Provide the (X, Y) coordinate of the cell's center where the given text is located.  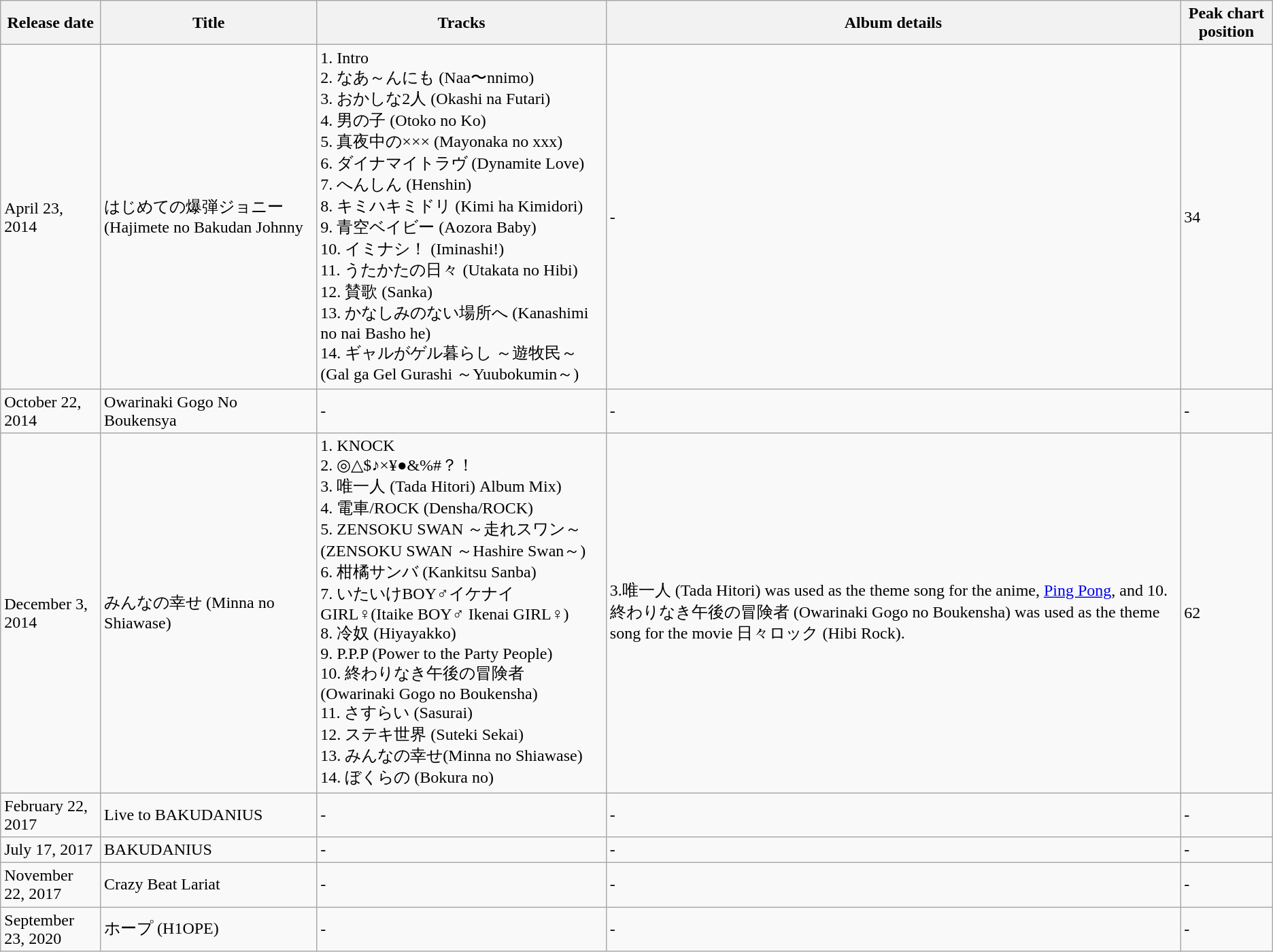
Peak chart position (1227, 23)
Tracks (461, 23)
December 3, 2014 (50, 613)
April 23, 2014 (50, 217)
Live to BAKUDANIUS (209, 815)
62 (1227, 613)
October 22, 2014 (50, 411)
はじめての爆弾ジョニー (Hajimete no Bakudan Johnny (209, 217)
Owarinaki Gogo No Boukensya (209, 411)
みんなの幸せ (Minna no Shiawase) (209, 613)
BAKUDANIUS (209, 850)
34 (1227, 217)
Title (209, 23)
Release date (50, 23)
ホープ (H1OPE) (209, 929)
Crazy Beat Lariat (209, 885)
November 22, 2017 (50, 885)
February 22, 2017 (50, 815)
Album details (893, 23)
July 17, 2017 (50, 850)
September 23, 2020 (50, 929)
